From the cell containing the given text, extract its center point as [x, y] coordinate. 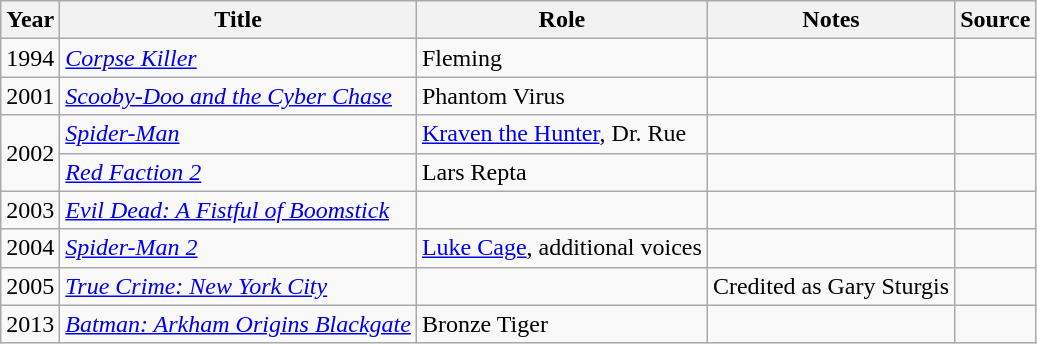
Spider-Man 2 [238, 248]
2005 [30, 286]
Lars Repta [562, 172]
Title [238, 20]
Credited as Gary Sturgis [830, 286]
Year [30, 20]
2003 [30, 210]
Source [996, 20]
Phantom Virus [562, 96]
Evil Dead: A Fistful of Boomstick [238, 210]
2001 [30, 96]
Bronze Tiger [562, 324]
Corpse Killer [238, 58]
Scooby-Doo and the Cyber Chase [238, 96]
Role [562, 20]
2013 [30, 324]
1994 [30, 58]
Red Faction 2 [238, 172]
Fleming [562, 58]
Kraven the Hunter, Dr. Rue [562, 134]
Notes [830, 20]
Luke Cage, additional voices [562, 248]
2002 [30, 153]
True Crime: New York City [238, 286]
Batman: Arkham Origins Blackgate [238, 324]
2004 [30, 248]
Spider-Man [238, 134]
